Search for the cell housing the specified text and yield its [X, Y] center coordinate. 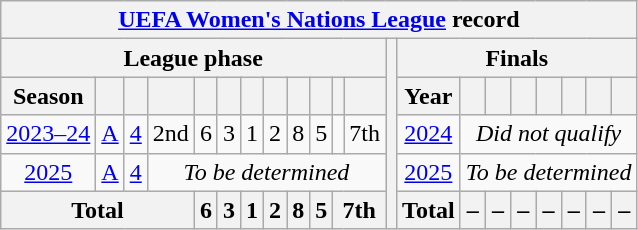
2023–24 [48, 134]
Season [48, 96]
2024 [429, 134]
Finals [517, 58]
Did not qualify [548, 134]
UEFA Women's Nations League record [319, 20]
2nd [170, 134]
Year [429, 96]
League phase [194, 58]
